Find where the given text appears and provide that cell's center as [X, Y] coordinate. 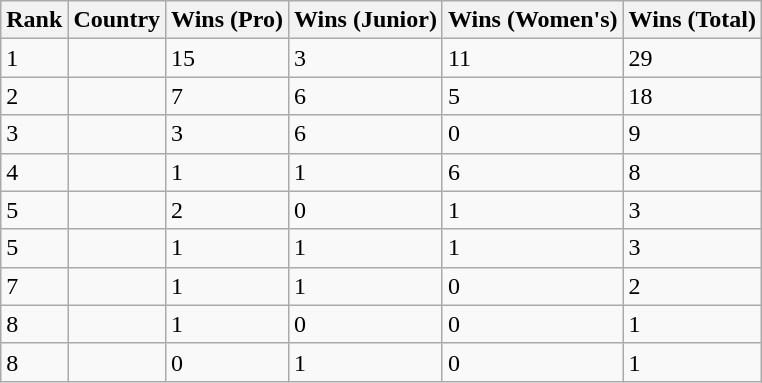
Wins (Women's) [532, 20]
Wins (Total) [692, 20]
29 [692, 58]
15 [228, 58]
Wins (Pro) [228, 20]
Country [117, 20]
Wins (Junior) [365, 20]
11 [532, 58]
Rank [34, 20]
4 [34, 172]
18 [692, 96]
9 [692, 134]
